Provide the [X, Y] coordinate of the cell's center where the given text is located.  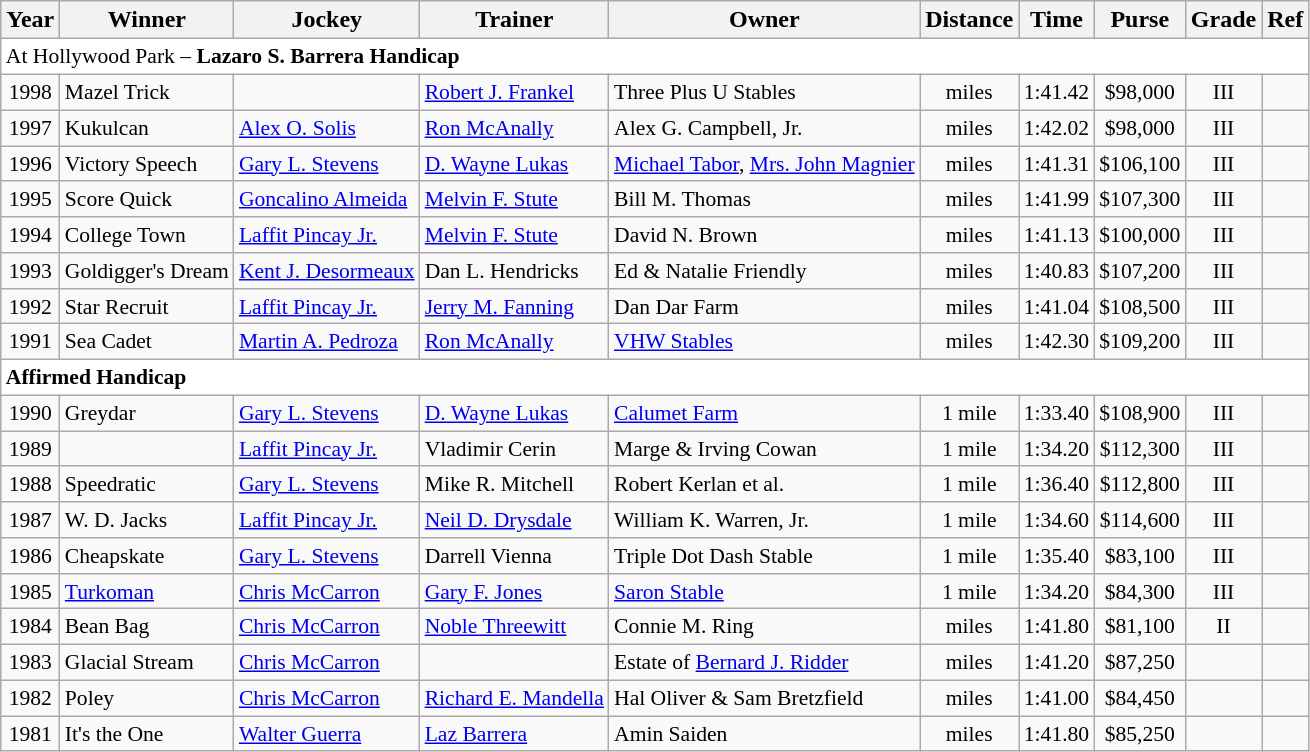
Purse [1140, 20]
1984 [30, 627]
Ref [1286, 20]
1987 [30, 520]
Alex O. Solis [327, 128]
VHW Stables [764, 342]
1:41.42 [1056, 92]
Neil D. Drysdale [514, 520]
Bean Bag [147, 627]
Poley [147, 698]
Sea Cadet [147, 342]
1988 [30, 484]
$107,200 [1140, 271]
Score Quick [147, 199]
Glacial Stream [147, 662]
Grade [1223, 20]
1:35.40 [1056, 556]
Turkoman [147, 591]
Affirmed Handicap [655, 377]
1990 [30, 413]
Victory Speech [147, 164]
Laz Barrera [514, 734]
Ed & Natalie Friendly [764, 271]
At Hollywood Park – Lazaro S. Barrera Handicap [655, 57]
1:41.31 [1056, 164]
Winner [147, 20]
1:41.00 [1056, 698]
College Town [147, 235]
Darrell Vienna [514, 556]
$85,250 [1140, 734]
1:41.13 [1056, 235]
$112,800 [1140, 484]
$87,250 [1140, 662]
1:36.40 [1056, 484]
1:42.02 [1056, 128]
Hal Oliver & Sam Bretzfield [764, 698]
David N. Brown [764, 235]
1983 [30, 662]
Time [1056, 20]
Dan Dar Farm [764, 306]
$112,300 [1140, 449]
Saron Stable [764, 591]
$108,500 [1140, 306]
Calumet Farm [764, 413]
$114,600 [1140, 520]
1994 [30, 235]
Robert Kerlan et al. [764, 484]
1996 [30, 164]
1998 [30, 92]
Kent J. Desormeaux [327, 271]
$83,100 [1140, 556]
$107,300 [1140, 199]
Kukulcan [147, 128]
Three Plus U Stables [764, 92]
1991 [30, 342]
Robert J. Frankel [514, 92]
Estate of Bernard J. Ridder [764, 662]
Marge & Irving Cowan [764, 449]
$84,450 [1140, 698]
Trainer [514, 20]
Triple Dot Dash Stable [764, 556]
$100,000 [1140, 235]
$106,100 [1140, 164]
Noble Threewitt [514, 627]
Goldigger's Dream [147, 271]
Michael Tabor, Mrs. John Magnier [764, 164]
1981 [30, 734]
Bill M. Thomas [764, 199]
Mazel Trick [147, 92]
1986 [30, 556]
1985 [30, 591]
Jockey [327, 20]
Speedratic [147, 484]
W. D. Jacks [147, 520]
Martin A. Pedroza [327, 342]
1:41.20 [1056, 662]
Distance [970, 20]
1:34.60 [1056, 520]
Dan L. Hendricks [514, 271]
Greydar [147, 413]
Owner [764, 20]
Year [30, 20]
1:33.40 [1056, 413]
1:41.99 [1056, 199]
1989 [30, 449]
1:40.83 [1056, 271]
1997 [30, 128]
1982 [30, 698]
1992 [30, 306]
William K. Warren, Jr. [764, 520]
Connie M. Ring [764, 627]
1:42.30 [1056, 342]
Vladimir Cerin [514, 449]
1:41.04 [1056, 306]
Richard E. Mandella [514, 698]
$81,100 [1140, 627]
$84,300 [1140, 591]
Gary F. Jones [514, 591]
Cheapskate [147, 556]
$109,200 [1140, 342]
Amin Saiden [764, 734]
Alex G. Campbell, Jr. [764, 128]
Goncalino Almeida [327, 199]
Walter Guerra [327, 734]
II [1223, 627]
1993 [30, 271]
It's the One [147, 734]
1995 [30, 199]
Star Recruit [147, 306]
$108,900 [1140, 413]
Mike R. Mitchell [514, 484]
Jerry M. Fanning [514, 306]
